Search for the cell housing the specified text and yield its (x, y) center coordinate. 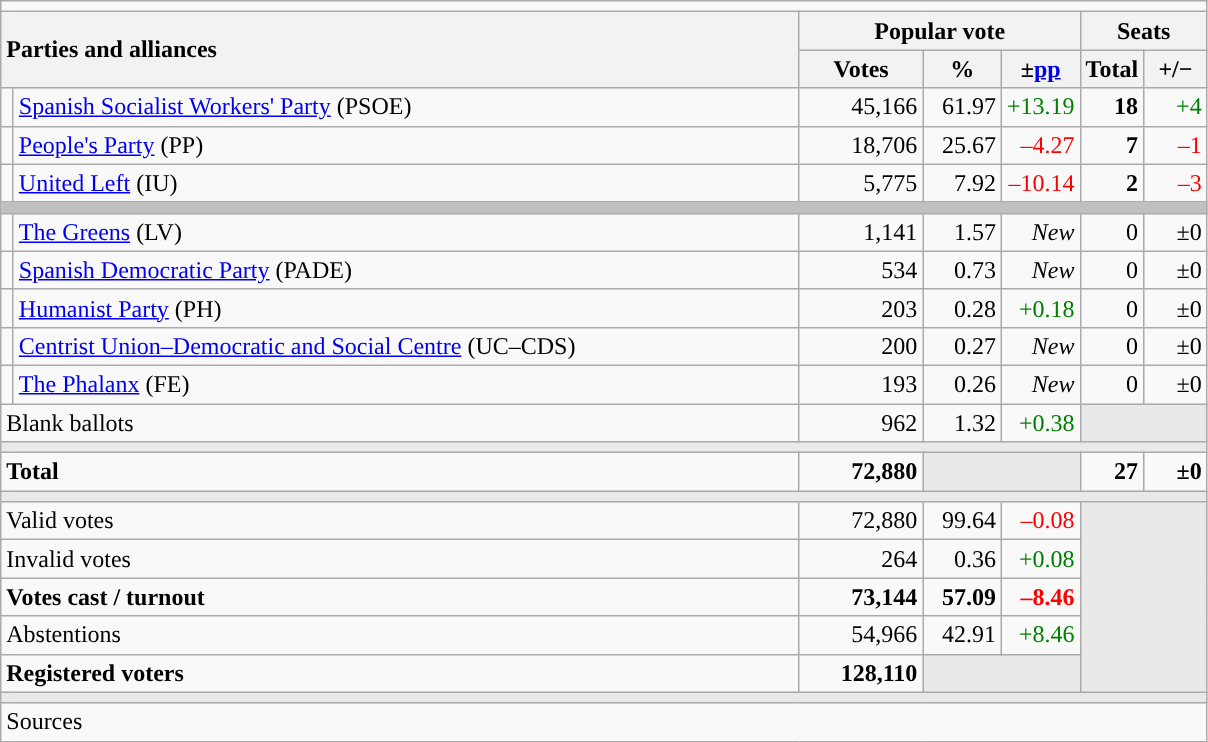
0.28 (962, 308)
25.67 (962, 145)
Seats (1144, 31)
0.27 (962, 346)
5,775 (861, 183)
99.64 (962, 521)
2 (1112, 183)
0.73 (962, 270)
193 (861, 384)
–8.46 (1040, 597)
7.92 (962, 183)
–1 (1176, 145)
203 (861, 308)
73,144 (861, 597)
27 (1112, 472)
Sources (604, 722)
–10.14 (1040, 183)
+8.46 (1040, 635)
Humanist Party (PH) (406, 308)
The Phalanx (FE) (406, 384)
962 (861, 423)
The Greens (LV) (406, 232)
Registered voters (400, 673)
264 (861, 559)
Abstentions (400, 635)
0.26 (962, 384)
+13.19 (1040, 107)
128,110 (861, 673)
200 (861, 346)
Blank ballots (400, 423)
54,966 (861, 635)
+0.18 (1040, 308)
1.57 (962, 232)
Votes (861, 69)
18 (1112, 107)
18,706 (861, 145)
+0.38 (1040, 423)
Votes cast / turnout (400, 597)
+4 (1176, 107)
57.09 (962, 597)
1,141 (861, 232)
45,166 (861, 107)
Valid votes (400, 521)
Parties and alliances (400, 50)
534 (861, 270)
–4.27 (1040, 145)
People's Party (PP) (406, 145)
Centrist Union–Democratic and Social Centre (UC–CDS) (406, 346)
–0.08 (1040, 521)
7 (1112, 145)
Spanish Democratic Party (PADE) (406, 270)
1.32 (962, 423)
61.97 (962, 107)
Popular vote (940, 31)
42.91 (962, 635)
United Left (IU) (406, 183)
–3 (1176, 183)
+/− (1176, 69)
±pp (1040, 69)
Invalid votes (400, 559)
Spanish Socialist Workers' Party (PSOE) (406, 107)
0.36 (962, 559)
% (962, 69)
+0.08 (1040, 559)
